Locate the cell with the specified text and output its [x, y] center coordinate. 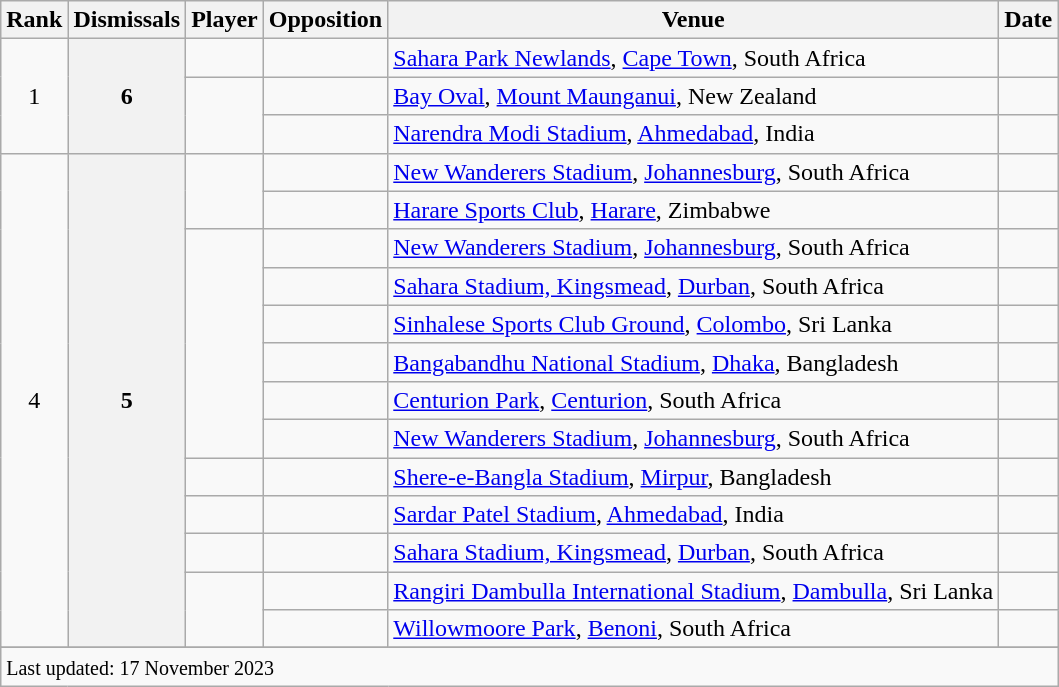
Willowmoore Park, Benoni, South Africa [694, 629]
Date [1028, 20]
6 [127, 96]
Bay Oval, Mount Maunganui, New Zealand [694, 96]
Centurion Park, Centurion, South Africa [694, 400]
Sardar Patel Stadium, Ahmedabad, India [694, 515]
Rank [34, 20]
Shere-e-Bangla Stadium, Mirpur, Bangladesh [694, 477]
Sahara Park Newlands, Cape Town, South Africa [694, 58]
4 [34, 400]
Venue [694, 20]
5 [127, 400]
Narendra Modi Stadium, Ahmedabad, India [694, 134]
Dismissals [127, 20]
Bangabandhu National Stadium, Dhaka, Bangladesh [694, 362]
Player [225, 20]
1 [34, 96]
Rangiri Dambulla International Stadium, Dambulla, Sri Lanka [694, 591]
Sinhalese Sports Club Ground, Colombo, Sri Lanka [694, 324]
Harare Sports Club, Harare, Zimbabwe [694, 210]
Opposition [325, 20]
Last updated: 17 November 2023 [530, 667]
